Return [x, y] of the center of cell containing provided text 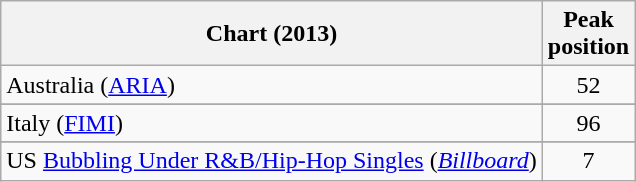
Chart (2013) [272, 34]
52 [588, 85]
US Bubbling Under R&B/Hip-Hop Singles (Billboard) [272, 161]
Italy (FIMI) [272, 123]
Australia (ARIA) [272, 85]
Peakposition [588, 34]
7 [588, 161]
96 [588, 123]
